Capture the cell that displays the provided text and extract its (x, y) central coordinate. 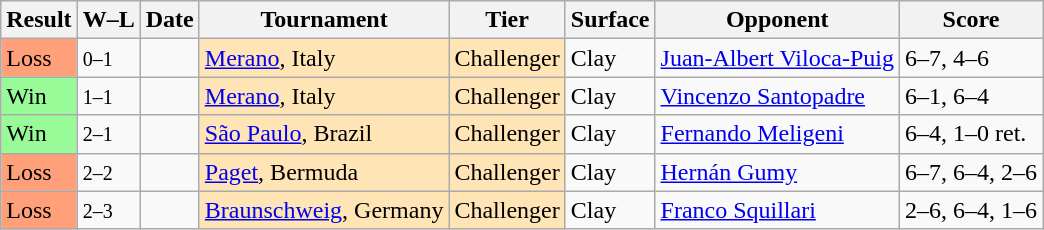
Juan-Albert Viloca-Puig (777, 58)
Opponent (777, 20)
6–7, 6–4, 2–6 (970, 172)
1–1 (108, 96)
6–7, 4–6 (970, 58)
Braunschweig, Germany (324, 210)
Paget, Bermuda (324, 172)
Result (39, 20)
W–L (108, 20)
0–1 (108, 58)
6–4, 1–0 ret. (970, 134)
Tier (507, 20)
2–6, 6–4, 1–6 (970, 210)
São Paulo, Brazil (324, 134)
2–1 (108, 134)
Vincenzo Santopadre (777, 96)
Date (170, 20)
Score (970, 20)
2–2 (108, 172)
Tournament (324, 20)
2–3 (108, 210)
6–1, 6–4 (970, 96)
Franco Squillari (777, 210)
Hernán Gumy (777, 172)
Fernando Meligeni (777, 134)
Surface (610, 20)
